Pinpoint the cell where the given text exists, returning its (x, y) midpoint coordinate. 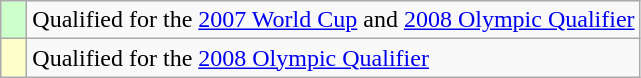
Qualified for the 2008 Olympic Qualifier (334, 58)
Qualified for the 2007 World Cup and 2008 Olympic Qualifier (334, 20)
